Return (x, y) of the center of cell containing provided text 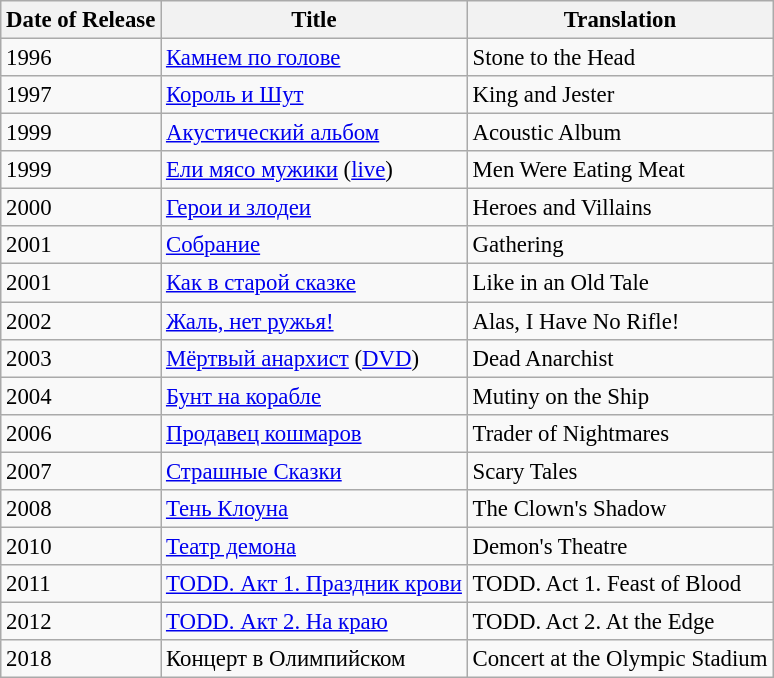
Продавец кошмаров (314, 433)
Тень Клоуна (314, 509)
Камнем по голове (314, 58)
Концерт в Олимпийском (314, 659)
2011 (81, 584)
2007 (81, 471)
Acoustic Album (620, 133)
Ели мясо мужики (live) (314, 170)
Like in an Old Tale (620, 283)
Stone to the Head (620, 58)
Бунт на корабле (314, 396)
1996 (81, 58)
2006 (81, 433)
Герои и злодеи (314, 208)
2004 (81, 396)
1997 (81, 95)
Date of Release (81, 20)
Мёртвый анархист (DVD) (314, 358)
TODD. Act 1. Feast of Blood (620, 584)
2012 (81, 621)
2010 (81, 546)
Trader of Nightmares (620, 433)
2008 (81, 509)
Alas, I Have No Rifle! (620, 321)
Как в старой сказке (314, 283)
Translation (620, 20)
2000 (81, 208)
Собрание (314, 245)
Demon's Theatre (620, 546)
The Clown's Shadow (620, 509)
TODD. Act 2. At the Edge (620, 621)
Акустический альбом (314, 133)
Heroes and Villains (620, 208)
Страшные Сказки (314, 471)
Title (314, 20)
2002 (81, 321)
Король и Шут (314, 95)
TODD. Акт 2. На краю (314, 621)
2018 (81, 659)
Concert at the Olympic Stadium (620, 659)
Gathering (620, 245)
Театр демона (314, 546)
King and Jester (620, 95)
Scary Tales (620, 471)
Mutiny on the Ship (620, 396)
Men Were Eating Meat (620, 170)
Dead Anarchist (620, 358)
Жаль, нет ружья! (314, 321)
TODD. Акт 1. Праздник крови (314, 584)
2003 (81, 358)
